Locate the cell with the specified text and output its [X, Y] center coordinate. 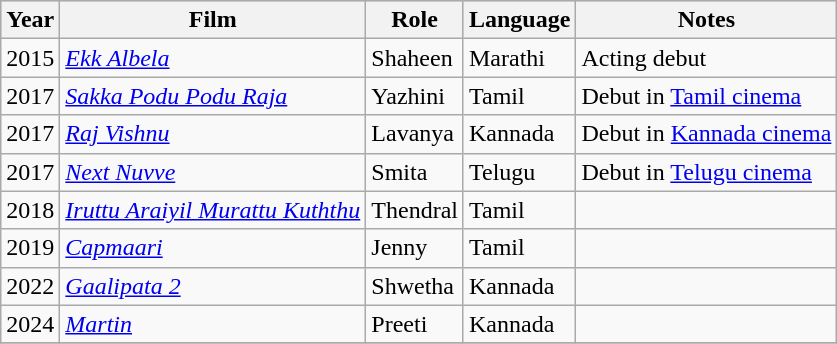
Debut in Tamil cinema [706, 96]
Debut in Telugu cinema [706, 172]
Iruttu Araiyil Murattu Kuththu [213, 210]
2018 [30, 210]
2024 [30, 324]
Smita [415, 172]
2022 [30, 286]
Role [415, 20]
2015 [30, 58]
Sakka Podu Podu Raja [213, 96]
2019 [30, 248]
Language [519, 20]
Gaalipata 2 [213, 286]
Next Nuvve [213, 172]
Raj Vishnu [213, 134]
Lavanya [415, 134]
Preeti [415, 324]
Thendral [415, 210]
Capmaari [213, 248]
Marathi [519, 58]
Debut in Kannada cinema [706, 134]
Martin [213, 324]
Shaheen [415, 58]
Yazhini [415, 96]
Jenny [415, 248]
Shwetha [415, 286]
Ekk Albela [213, 58]
Notes [706, 20]
Telugu [519, 172]
Film [213, 20]
Acting debut [706, 58]
Year [30, 20]
